Search for the cell housing the specified text and yield its (x, y) center coordinate. 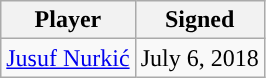
Jusuf Nurkić (68, 58)
Signed (200, 20)
Player (68, 20)
July 6, 2018 (200, 58)
